Search for the cell housing the specified text and yield its [x, y] center coordinate. 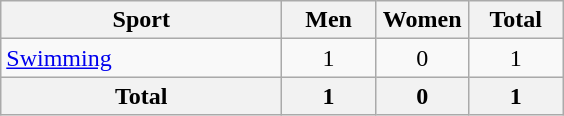
Sport [142, 20]
Swimming [142, 58]
Women [422, 20]
Men [329, 20]
